From the cell containing the given text, extract its center point as (X, Y) coordinate. 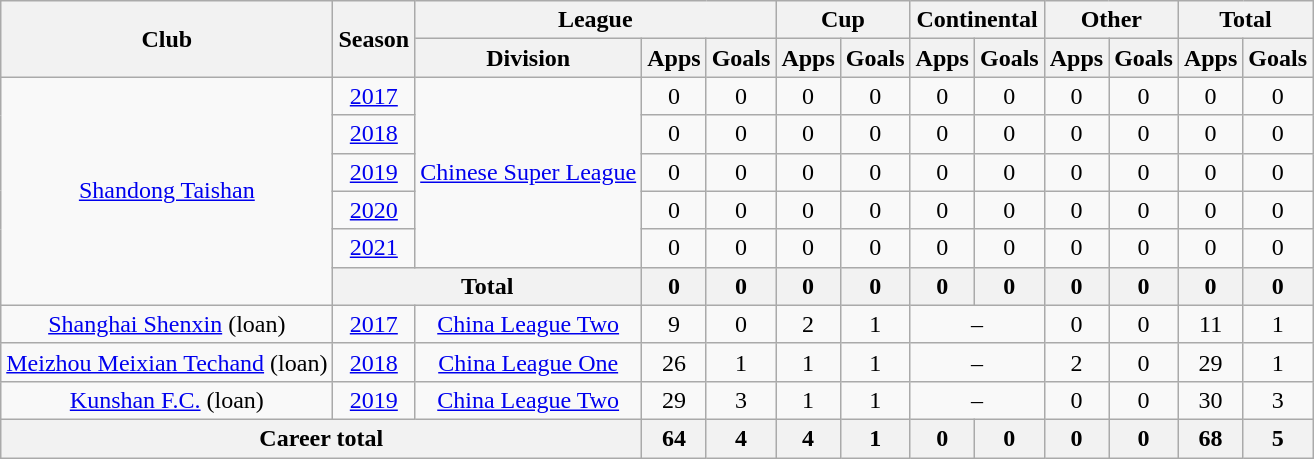
Continental (977, 20)
Career total (322, 438)
26 (674, 362)
5 (1278, 438)
League (596, 20)
Meizhou Meixian Techand (loan) (167, 362)
9 (674, 324)
Chinese Super League (528, 172)
11 (1210, 324)
Other (1111, 20)
Shanghai Shenxin (loan) (167, 324)
Club (167, 39)
Kunshan F.C. (loan) (167, 400)
2020 (374, 210)
Cup (843, 20)
2021 (374, 248)
China League One (528, 362)
30 (1210, 400)
Division (528, 58)
Season (374, 39)
Shandong Taishan (167, 191)
64 (674, 438)
68 (1210, 438)
